Return the (X, Y) coordinate for the center point of the cell that contains the specified text.  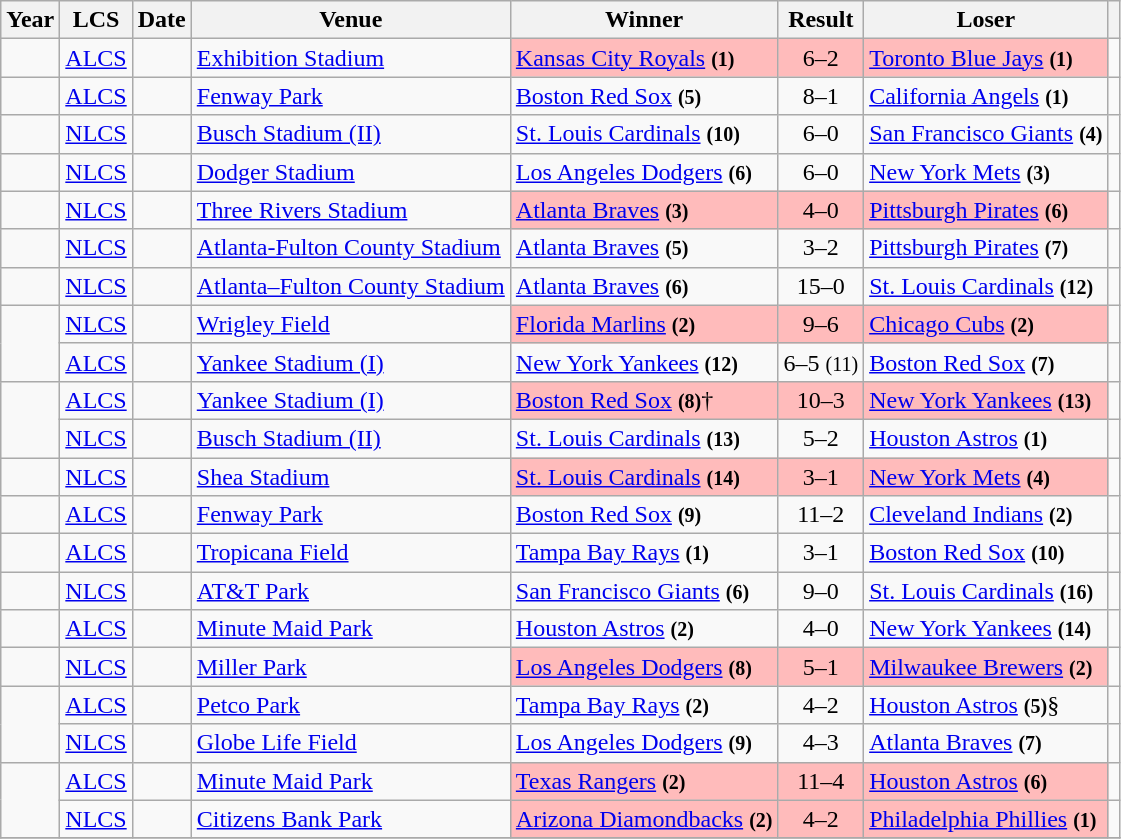
Loser (986, 20)
New York Mets (4) (986, 477)
St. Louis Cardinals (10) (644, 134)
New York Yankees (13) (986, 400)
Chicago Cubs (2) (986, 324)
San Francisco Giants (6) (644, 591)
Philadelphia Phillies (1) (986, 819)
Boston Red Sox (5) (644, 96)
Atlanta Braves (7) (986, 743)
Houston Astros (5)§ (986, 705)
St. Louis Cardinals (16) (986, 591)
5–2 (821, 438)
4–3 (821, 743)
AT&T Park (350, 591)
Kansas City Royals (1) (644, 58)
Los Angeles Dodgers (6) (644, 172)
LCS (96, 20)
Winner (644, 20)
New York Yankees (12) (644, 362)
St. Louis Cardinals (12) (986, 286)
8–1 (821, 96)
Citizens Bank Park (350, 819)
Toronto Blue Jays (1) (986, 58)
Wrigley Field (350, 324)
Shea Stadium (350, 477)
15–0 (821, 286)
San Francisco Giants (4) (986, 134)
New York Mets (3) (986, 172)
Tropicana Field (350, 553)
Atlanta Braves (5) (644, 248)
Atlanta Braves (6) (644, 286)
10–3 (821, 400)
Florida Marlins (2) (644, 324)
6–2 (821, 58)
5–1 (821, 667)
Milwaukee Brewers (2) (986, 667)
Boston Red Sox (8)† (644, 400)
Venue (350, 20)
Atlanta–Fulton County Stadium (350, 286)
Tampa Bay Rays (1) (644, 553)
11–4 (821, 781)
Boston Red Sox (10) (986, 553)
St. Louis Cardinals (13) (644, 438)
Boston Red Sox (9) (644, 515)
9–0 (821, 591)
New York Yankees (14) (986, 629)
Texas Rangers (2) (644, 781)
Exhibition Stadium (350, 58)
Date (162, 20)
Houston Astros (2) (644, 629)
Los Angeles Dodgers (9) (644, 743)
Globe Life Field (350, 743)
Petco Park (350, 705)
Miller Park (350, 667)
Year (30, 20)
Houston Astros (1) (986, 438)
Result (821, 20)
Pittsburgh Pirates (6) (986, 210)
Dodger Stadium (350, 172)
California Angels (1) (986, 96)
9–6 (821, 324)
Atlanta Braves (3) (644, 210)
Tampa Bay Rays (2) (644, 705)
Boston Red Sox (7) (986, 362)
6–5 (11) (821, 362)
St. Louis Cardinals (14) (644, 477)
11–2 (821, 515)
3–2 (821, 248)
Atlanta-Fulton County Stadium (350, 248)
Los Angeles Dodgers (8) (644, 667)
Arizona Diamondbacks (2) (644, 819)
Pittsburgh Pirates (7) (986, 248)
Cleveland Indians (2) (986, 515)
Houston Astros (6) (986, 781)
Three Rivers Stadium (350, 210)
